Return [X, Y] of the center of cell containing provided text 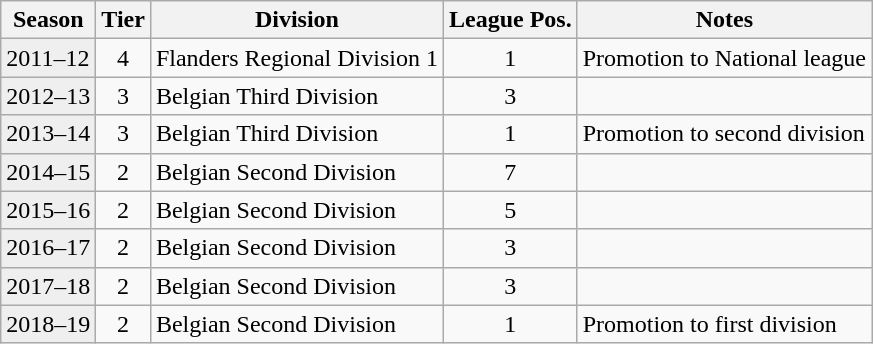
2018–19 [48, 324]
2014–15 [48, 172]
Division [296, 20]
2016–17 [48, 248]
Promotion to National league [724, 58]
Season [48, 20]
2015–16 [48, 210]
2017–18 [48, 286]
2011–12 [48, 58]
Notes [724, 20]
Flanders Regional Division 1 [296, 58]
Tier [124, 20]
Promotion to second division [724, 134]
7 [510, 172]
2012–13 [48, 96]
League Pos. [510, 20]
4 [124, 58]
2013–14 [48, 134]
5 [510, 210]
Promotion to first division [724, 324]
